Scan for the cell matching the given text and deliver its (X, Y) coordinate at center. 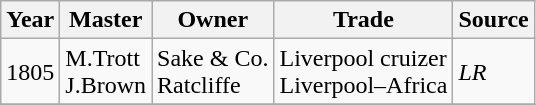
Trade (364, 20)
Master (106, 20)
Source (494, 20)
Sake & Co.Ratcliffe (213, 72)
1805 (30, 72)
Year (30, 20)
LR (494, 72)
Owner (213, 20)
M.TrottJ.Brown (106, 72)
Liverpool cruizerLiverpool–Africa (364, 72)
